Determine the [x, y] coordinate at the center of the cell enclosing the given text.  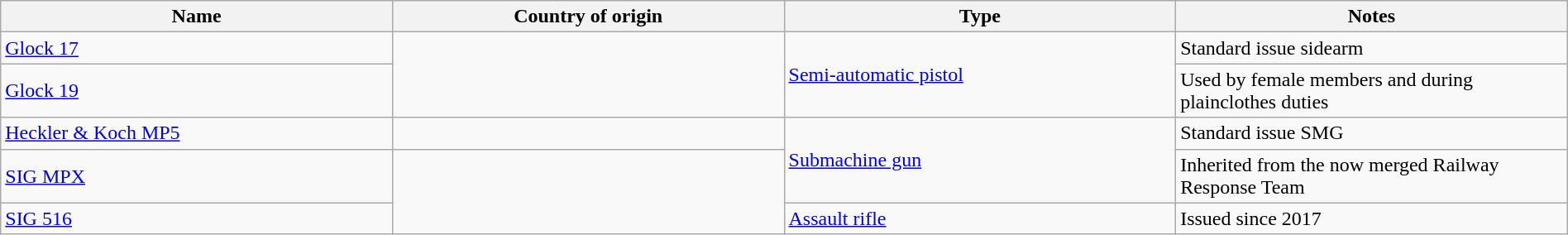
Glock 19 [197, 91]
SIG MPX [197, 175]
Submachine gun [980, 161]
SIG 516 [197, 218]
Standard issue sidearm [1372, 48]
Glock 17 [197, 48]
Country of origin [588, 17]
Assault rifle [980, 218]
Standard issue SMG [1372, 133]
Used by female members and during plainclothes duties [1372, 91]
Notes [1372, 17]
Name [197, 17]
Heckler & Koch MP5 [197, 133]
Issued since 2017 [1372, 218]
Type [980, 17]
Semi-automatic pistol [980, 74]
Inherited from the now merged Railway Response Team [1372, 175]
